Provide the (X, Y) coordinate of the cell's center where the given text is located.  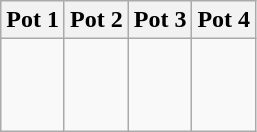
Pot 4 (224, 20)
Pot 1 (33, 20)
Pot 2 (96, 20)
Pot 3 (160, 20)
